Identify which cell holds the provided text, then report its [x, y] central coordinate. 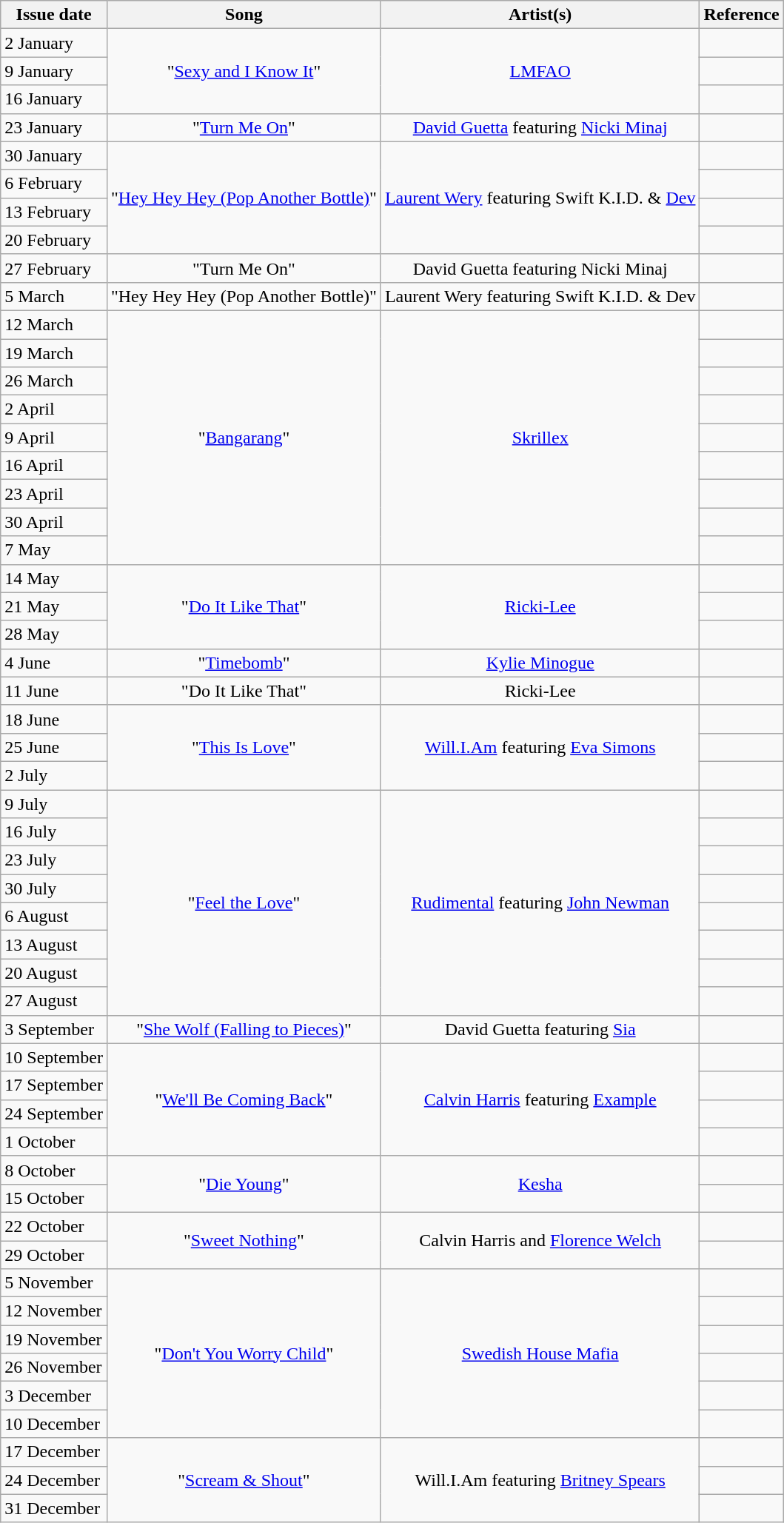
Kylie Minogue [540, 663]
10 September [54, 1057]
14 May [54, 578]
6 August [54, 917]
Calvin Harris and Florence Welch [540, 1240]
3 December [54, 1396]
"Scream & Shout" [244, 1480]
5 November [54, 1283]
28 May [54, 635]
24 December [54, 1480]
10 December [54, 1424]
13 August [54, 945]
30 April [54, 522]
6 February [54, 184]
31 December [54, 1508]
20 February [54, 240]
19 March [54, 353]
17 December [54, 1452]
Artist(s) [540, 15]
24 September [54, 1114]
30 January [54, 155]
8 October [54, 1170]
Rudimental featuring John Newman [540, 902]
5 March [54, 296]
26 November [54, 1368]
"Timebomb" [244, 663]
"Don't You Worry Child" [244, 1353]
11 June [54, 691]
16 January [54, 99]
"Die Young" [244, 1184]
Song [244, 15]
29 October [54, 1255]
16 April [54, 466]
"She Wolf (Falling to Pieces)" [244, 1029]
1 October [54, 1142]
26 March [54, 381]
17 September [54, 1085]
12 November [54, 1311]
2 April [54, 409]
7 May [54, 550]
27 February [54, 268]
Swedish House Mafia [540, 1353]
23 July [54, 860]
2 July [54, 775]
4 June [54, 663]
22 October [54, 1226]
"We'll Be Coming Back" [244, 1099]
Skrillex [540, 437]
Issue date [54, 15]
21 May [54, 606]
Will.I.Am featuring Britney Spears [540, 1480]
Kesha [540, 1184]
"Sweet Nothing" [244, 1240]
2 January [54, 43]
27 August [54, 1001]
Calvin Harris featuring Example [540, 1099]
Reference [742, 15]
12 March [54, 324]
18 June [54, 719]
Will.I.Am featuring Eva Simons [540, 747]
19 November [54, 1339]
23 January [54, 127]
"Sexy and I Know It" [244, 71]
16 July [54, 832]
"Feel the Love" [244, 902]
9 April [54, 438]
"Bangarang" [244, 437]
9 July [54, 803]
25 June [54, 747]
15 October [54, 1198]
David Guetta featuring Sia [540, 1029]
20 August [54, 973]
"This Is Love" [244, 747]
13 February [54, 212]
30 July [54, 888]
23 April [54, 494]
9 January [54, 71]
LMFAO [540, 71]
3 September [54, 1029]
